Locate the cell with the specified text and output its [x, y] center coordinate. 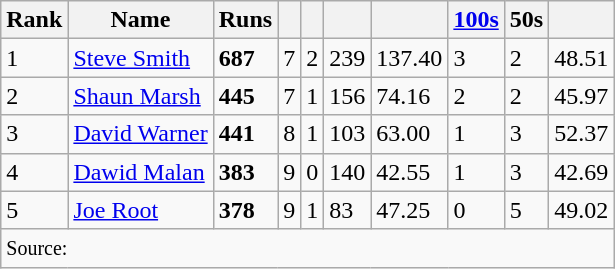
687 [245, 58]
103 [348, 134]
Runs [245, 20]
50s [526, 20]
Name [140, 20]
8 [290, 134]
100s [476, 20]
137.40 [410, 58]
63.00 [410, 134]
42.69 [582, 172]
Rank [34, 20]
45.97 [582, 96]
445 [245, 96]
140 [348, 172]
48.51 [582, 58]
David Warner [140, 134]
Source: [308, 248]
441 [245, 134]
Steve Smith [140, 58]
49.02 [582, 210]
239 [348, 58]
378 [245, 210]
4 [34, 172]
383 [245, 172]
47.25 [410, 210]
83 [348, 210]
52.37 [582, 134]
Dawid Malan [140, 172]
156 [348, 96]
74.16 [410, 96]
Shaun Marsh [140, 96]
42.55 [410, 172]
Joe Root [140, 210]
